Detect which cell encompasses the target text, then output its [X, Y] center coordinate. 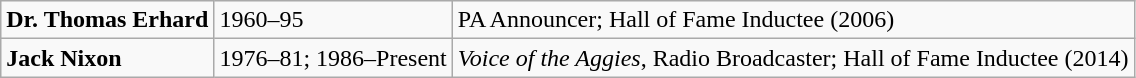
Voice of the Aggies, Radio Broadcaster; Hall of Fame Inductee (2014) [793, 58]
PA Announcer; Hall of Fame Inductee (2006) [793, 20]
Dr. Thomas Erhard [108, 20]
1976–81; 1986–Present [333, 58]
Jack Nixon [108, 58]
1960–95 [333, 20]
